Provide the [X, Y] coordinate of the cell's center where the given text is located.  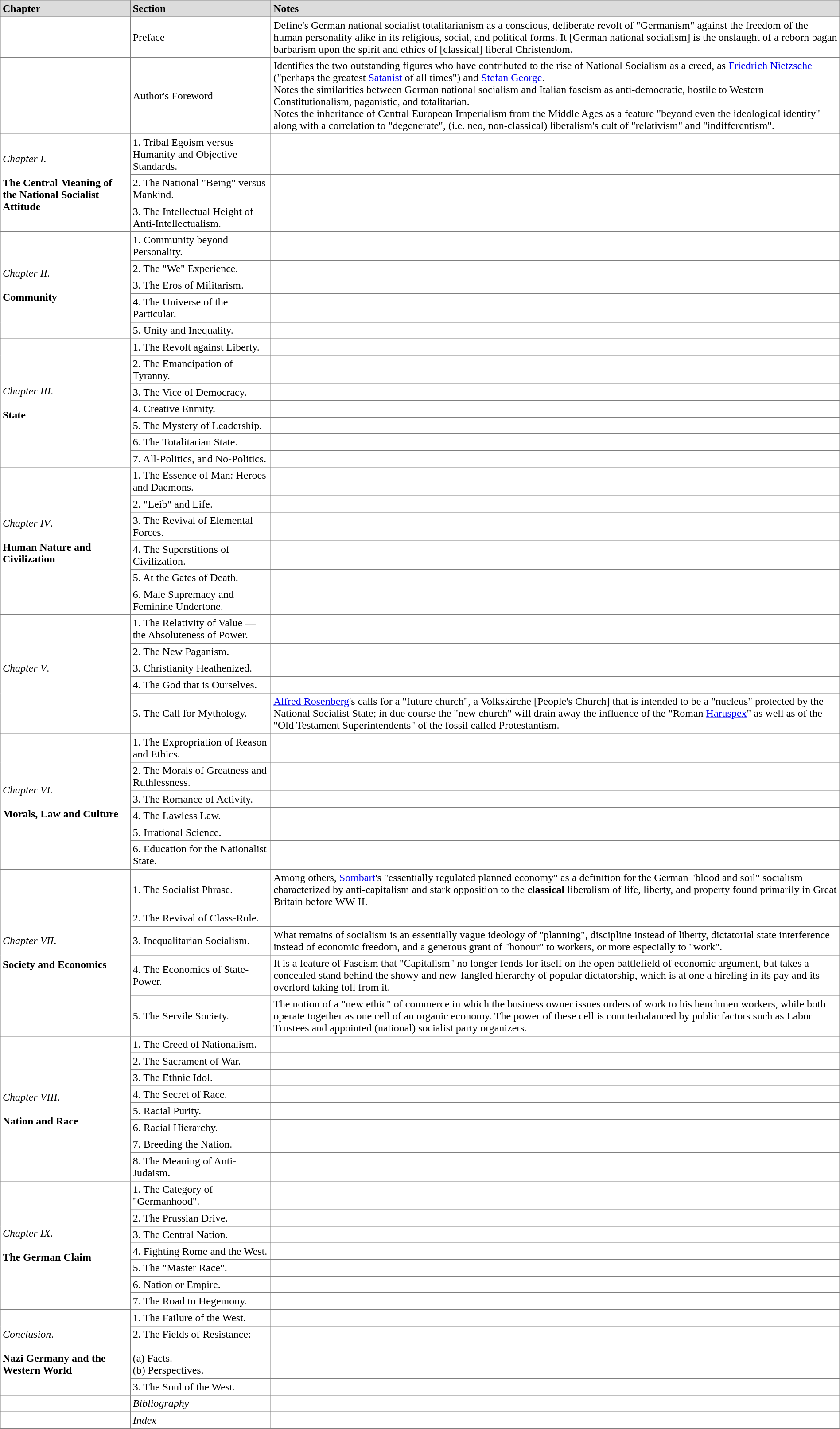
6. Nation or Empire. [200, 1285]
4. Fighting Rome and the West. [200, 1251]
2. The Emancipation of Tyranny. [200, 370]
1. The Failure of the West. [200, 1318]
4. The Universe of the Particular. [200, 308]
2. "Leib" and Life. [200, 504]
3. The Vice of Democracy. [200, 392]
Chapter II. Community [66, 285]
1. The Revolt against Liberty. [200, 347]
5. Unity and Inequality. [200, 331]
6. Racial Hierarchy. [200, 1128]
6. The Totalitarian State. [200, 442]
4. Creative Enmity. [200, 409]
5. The Call for Mythology. [200, 714]
Conclusion. Nazi Germany and the Western World [66, 1352]
3. The Intellectual Height of Anti-Intellectualism. [200, 217]
Notes [556, 9]
3. The Romance of Activity. [200, 799]
5. The Servile Society. [200, 1016]
Preface [200, 37]
4. The Secret of Race. [200, 1094]
Chapter [66, 9]
4. The Lawless Law. [200, 816]
3. Christianity Heathenized. [200, 668]
Chapter IX. The German Claim [66, 1245]
4. The Economics of State-Power. [200, 976]
3. Inequalitarian Socialism. [200, 941]
5. The Mystery of Leadership. [200, 426]
1. Community beyond Personality. [200, 246]
1. The Essence of Man: Heroes and Daemons. [200, 481]
Chapter VIII. Nation and Race [66, 1109]
Chapter VI. Morals, Law and Culture [66, 801]
3. The Central Nation. [200, 1235]
Bibliography [200, 1404]
Chapter III. State [66, 403]
5. Racial Purity. [200, 1111]
1. The Socialist Phrase. [200, 890]
1. The Category of "Germanhood". [200, 1195]
6. Male Supremacy and Feminine Undertone. [200, 600]
1. The Creed of Nationalism. [200, 1045]
4. The God that is Ourselves. [200, 685]
4. The Superstitions of Civilization. [200, 555]
Section [200, 9]
Chapter VII. Society and Economics [66, 953]
7. All-Politics, and No-Politics. [200, 459]
2. The "We" Experience. [200, 269]
3. The Eros of Militarism. [200, 285]
1. Tribal Egoism versus Humanity and Objective Standards. [200, 154]
5. At the Gates of Death. [200, 578]
Chapter I. The Central Meaning of the National Socialist Attitude [66, 183]
2. The Prussian Drive. [200, 1218]
2. The New Paganism. [200, 652]
3. The Revival of Elemental Forces. [200, 527]
6. Education for the Nationalist State. [200, 855]
8. The Meaning of Anti-Judaism. [200, 1167]
2. The National "Being" versus Mankind. [200, 189]
3. The Ethnic Idol. [200, 1078]
7. Breeding the Nation. [200, 1144]
1. The Expropriation of Reason and Ethics. [200, 748]
5. The "Master Race". [200, 1268]
3. The Soul of the West. [200, 1387]
Chapter V. [66, 674]
5. Irrational Science. [200, 832]
Index [200, 1420]
2. The Fields of Resistance: (a) Facts. (b) Perspectives. [200, 1352]
2. The Morals of Greatness and Ruthlessness. [200, 777]
7. The Road to Hegemony. [200, 1301]
2. The Sacrament of War. [200, 1061]
Chapter IV. Human Nature and Civilization [66, 541]
Author's Foreword [200, 96]
1. The Relativity of Value — the Absoluteness of Power. [200, 629]
2. The Revival of Class-Rule. [200, 918]
